From the cell containing the given text, extract its center point as [x, y] coordinate. 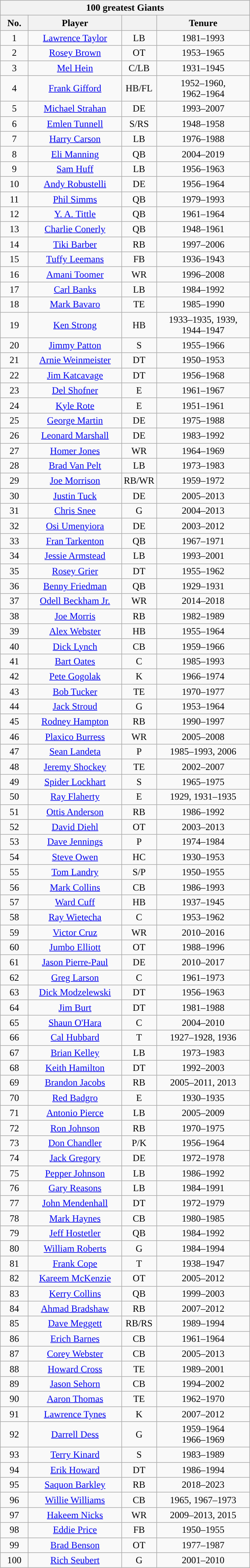
Ray Flaherty [75, 797]
1983–1992 [203, 435]
1961–1967 [203, 390]
55 [14, 872]
100 [14, 1560]
1951–1961 [203, 405]
4 [14, 89]
Don Chandler [75, 1143]
71 [14, 1113]
1972–1979 [203, 1203]
1994–2002 [203, 1384]
Jimmy Patton [75, 345]
Plaxico Burress [75, 737]
52 [14, 827]
S/P [139, 872]
56 [14, 887]
Tiki Barber [75, 244]
2003–2012 [203, 526]
Eddie Price [75, 1530]
Del Shofner [75, 390]
1993–2001 [203, 556]
26 [14, 435]
1927–1928, 1936 [203, 1038]
2004–2019 [203, 154]
Mark Bavaro [75, 305]
Ken Strong [75, 325]
Frank Cope [75, 1263]
Rosey Brown [75, 53]
99 [14, 1545]
1989–2001 [203, 1369]
William Roberts [75, 1248]
74 [14, 1158]
36 [14, 586]
1984–1991 [203, 1188]
Charlie Conerly [75, 229]
2003–2013 [203, 827]
Bart Oates [75, 661]
Dave Jennings [75, 842]
Benny Friedman [75, 586]
Kerry Collins [75, 1294]
Dave Meggett [75, 1324]
1955–1962 [203, 571]
77 [14, 1203]
Saquon Barkley [75, 1485]
Mark Haynes [75, 1218]
1953–1962 [203, 917]
Alex Webster [75, 631]
65 [14, 1023]
16 [14, 274]
90 [14, 1399]
88 [14, 1369]
Jim Katcavage [75, 375]
41 [14, 661]
14 [14, 244]
47 [14, 752]
46 [14, 737]
51 [14, 812]
2005–2012 [203, 1279]
Kareem McKenzie [75, 1279]
1990–1997 [203, 722]
Gary Reasons [75, 1188]
9 [14, 169]
Keith Hamilton [75, 1068]
Eli Manning [75, 154]
69 [14, 1083]
1976–1988 [203, 139]
Victor Cruz [75, 932]
1966–1974 [203, 676]
Brad Benson [75, 1545]
1965, 1967–1973 [203, 1500]
Steve Owen [75, 857]
45 [14, 722]
Erich Barnes [75, 1339]
44 [14, 707]
Joe Morris [75, 616]
96 [14, 1500]
1948–1961 [203, 229]
70 [14, 1098]
21 [14, 360]
37 [14, 601]
12 [14, 214]
1933–1935, 1939, 1944–1947 [203, 325]
20 [14, 345]
75 [14, 1173]
Frank Gifford [75, 89]
2005–2008 [203, 737]
80 [14, 1248]
Tenure [203, 23]
Red Badgro [75, 1098]
2010–2016 [203, 932]
Jack Gregory [75, 1158]
28 [14, 466]
Antonio Pierce [75, 1113]
17 [14, 289]
P/K [139, 1143]
84 [14, 1309]
Carl Banks [75, 289]
48 [14, 767]
1936–1943 [203, 259]
Justin Tuck [75, 496]
27 [14, 450]
1955–1966 [203, 345]
1988–1996 [203, 948]
6 [14, 124]
HC [139, 857]
1930–1935 [203, 1098]
8 [14, 154]
38 [14, 616]
54 [14, 857]
33 [14, 541]
Ward Cuff [75, 902]
1985–1993 [203, 661]
Mel Hein [75, 68]
Ron Johnson [75, 1128]
1981–1988 [203, 1008]
15 [14, 259]
1986–1993 [203, 887]
58 [14, 917]
89 [14, 1384]
67 [14, 1053]
2005–2009 [203, 1113]
93 [14, 1455]
Tuffy Leemans [75, 259]
Michael Strahan [75, 109]
61 [14, 963]
82 [14, 1279]
1961–1973 [203, 978]
1953–1964 [203, 707]
2004–2010 [203, 1023]
19 [14, 325]
1980–1985 [203, 1218]
97 [14, 1515]
Terry Kinard [75, 1455]
Fran Tarkenton [75, 541]
1959–1966 [203, 646]
Cal Hubbard [75, 1038]
1999–2003 [203, 1294]
2010–2017 [203, 963]
2009–2013, 2015 [203, 1515]
94 [14, 1470]
30 [14, 496]
Greg Larson [75, 978]
1959–1964 1966–1969 [203, 1435]
Jason Sehorn [75, 1384]
1929, 1931–1935 [203, 797]
1972–1978 [203, 1158]
24 [14, 405]
18 [14, 305]
83 [14, 1294]
Y. A. Tittle [75, 214]
60 [14, 948]
1982–1989 [203, 616]
Harry Carson [75, 139]
72 [14, 1128]
78 [14, 1218]
John Mendenhall [75, 1203]
3 [14, 68]
87 [14, 1354]
53 [14, 842]
1948–1958 [203, 124]
Homer Jones [75, 450]
1956–1968 [203, 375]
Ray Wietecha [75, 917]
42 [14, 676]
1955–1964 [203, 631]
2001–2010 [203, 1560]
Howard Cross [75, 1369]
Willie Williams [75, 1500]
Corey Webster [75, 1354]
Amani Toomer [75, 274]
1985–1990 [203, 305]
63 [14, 993]
2018–2023 [203, 1485]
1983–1989 [203, 1455]
1959–1972 [203, 481]
Mark Collins [75, 887]
85 [14, 1324]
RB/WR [139, 481]
1952–1960, 1962–1964 [203, 89]
Hakeem Nicks [75, 1515]
Lawrence Taylor [75, 38]
1977–1987 [203, 1545]
1967–1971 [203, 541]
29 [14, 481]
64 [14, 1008]
Jason Pierre-Paul [75, 963]
Brian Kelley [75, 1053]
73 [14, 1143]
1981–1993 [203, 38]
Ahmad Bradshaw [75, 1309]
59 [14, 932]
1993–2007 [203, 109]
Erik Howard [75, 1470]
91 [14, 1414]
32 [14, 526]
Jim Burt [75, 1008]
23 [14, 390]
George Martin [75, 420]
Pete Gogolak [75, 676]
Osi Umenyiora [75, 526]
Sam Huff [75, 169]
C/LB [139, 68]
Ottis Anderson [75, 812]
39 [14, 631]
Joe Morrison [75, 481]
1997–2006 [203, 244]
Tom Landry [75, 872]
98 [14, 1530]
Shaun O'Hara [75, 1023]
Player [75, 23]
RB/RS [139, 1324]
1938–1947 [203, 1263]
Kyle Rote [75, 405]
2004–2013 [203, 511]
Sean Landeta [75, 752]
Jeremy Shockey [75, 767]
Arnie Weinmeister [75, 360]
Phil Simms [75, 199]
Bob Tucker [75, 692]
Rosey Grier [75, 571]
1979–1993 [203, 199]
13 [14, 229]
1930–1953 [203, 857]
86 [14, 1339]
1975–1988 [203, 420]
1986–1994 [203, 1470]
HB/FL [139, 89]
Lawrence Tynes [75, 1414]
31 [14, 511]
66 [14, 1038]
49 [14, 782]
1970–1975 [203, 1128]
Leonard Marshall [75, 435]
100 greatest Giants [125, 8]
1974–1984 [203, 842]
1950–1953 [203, 360]
David Diehl [75, 827]
Rodney Hampton [75, 722]
68 [14, 1068]
1 [14, 38]
1965–1975 [203, 782]
92 [14, 1435]
Jack Stroud [75, 707]
76 [14, 1188]
No. [14, 23]
Jessie Armstead [75, 556]
40 [14, 646]
1989–1994 [203, 1324]
Brad Van Pelt [75, 466]
7 [14, 139]
2 [14, 53]
Aaron Thomas [75, 1399]
Pepper Johnson [75, 1173]
1996–2008 [203, 274]
43 [14, 692]
1962–1970 [203, 1399]
79 [14, 1233]
Jeff Hostetler [75, 1233]
35 [14, 571]
Odell Beckham Jr. [75, 601]
62 [14, 978]
22 [14, 375]
1992–2003 [203, 1068]
2005–2011, 2013 [203, 1083]
Darrell Dess [75, 1435]
25 [14, 420]
Jumbo Elliott [75, 948]
1970–1977 [203, 692]
Emlen Tunnell [75, 124]
Dick Lynch [75, 646]
Dick Modzelewski [75, 993]
5 [14, 109]
81 [14, 1263]
Chris Snee [75, 511]
50 [14, 797]
S/RS [139, 124]
57 [14, 902]
10 [14, 184]
1937–1945 [203, 902]
11 [14, 199]
1985–1993, 2006 [203, 752]
Rich Seubert [75, 1560]
95 [14, 1485]
Brandon Jacobs [75, 1083]
1929–1931 [203, 586]
34 [14, 556]
1931–1945 [203, 68]
2014–2018 [203, 601]
1984–1994 [203, 1248]
1964–1969 [203, 450]
1953–1965 [203, 53]
Andy Robustelli [75, 184]
2002–2007 [203, 767]
Spider Lockhart [75, 782]
